Detect which cell encompasses the target text, then output its [X, Y] center coordinate. 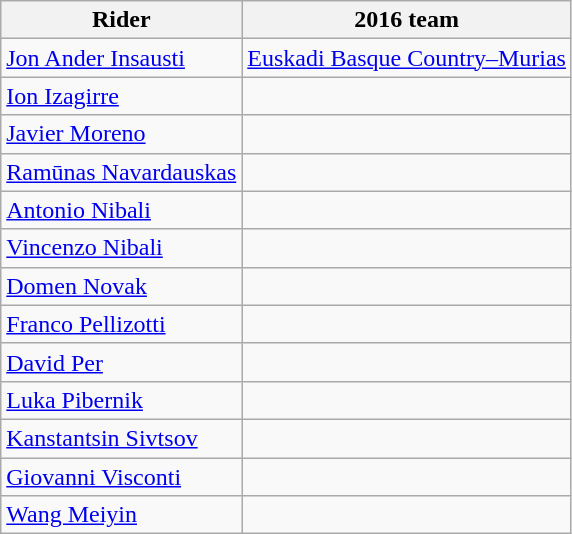
Giovanni Visconti [122, 477]
Jon Ander Insausti [122, 58]
Franco Pellizotti [122, 324]
Luka Pibernik [122, 400]
Euskadi Basque Country–Murias [407, 58]
David Per [122, 362]
Kanstantsin Sivtsov [122, 438]
Ramūnas Navardauskas [122, 172]
Vincenzo Nibali [122, 248]
Javier Moreno [122, 134]
2016 team [407, 20]
Ion Izagirre [122, 96]
Wang Meiyin [122, 515]
Domen Novak [122, 286]
Antonio Nibali [122, 210]
Rider [122, 20]
